Find where the given text appears and provide that cell's center as (x, y) coordinate. 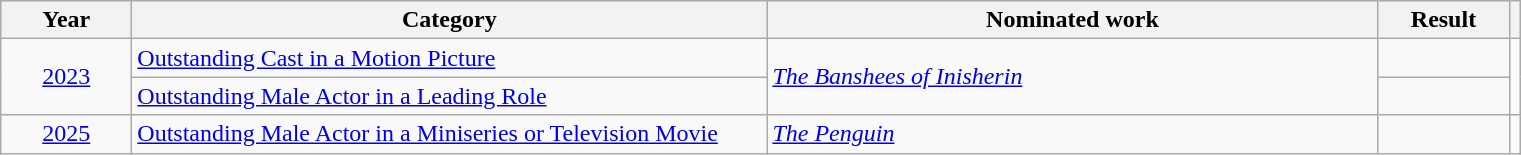
2023 (66, 77)
Outstanding Cast in a Motion Picture (450, 58)
Outstanding Male Actor in a Miniseries or Television Movie (450, 134)
Year (66, 20)
Nominated work (1072, 20)
The Banshees of Inisherin (1072, 77)
The Penguin (1072, 134)
2025 (66, 134)
Result (1444, 20)
Category (450, 20)
Outstanding Male Actor in a Leading Role (450, 96)
